Return (X, Y) of the center of cell containing provided text 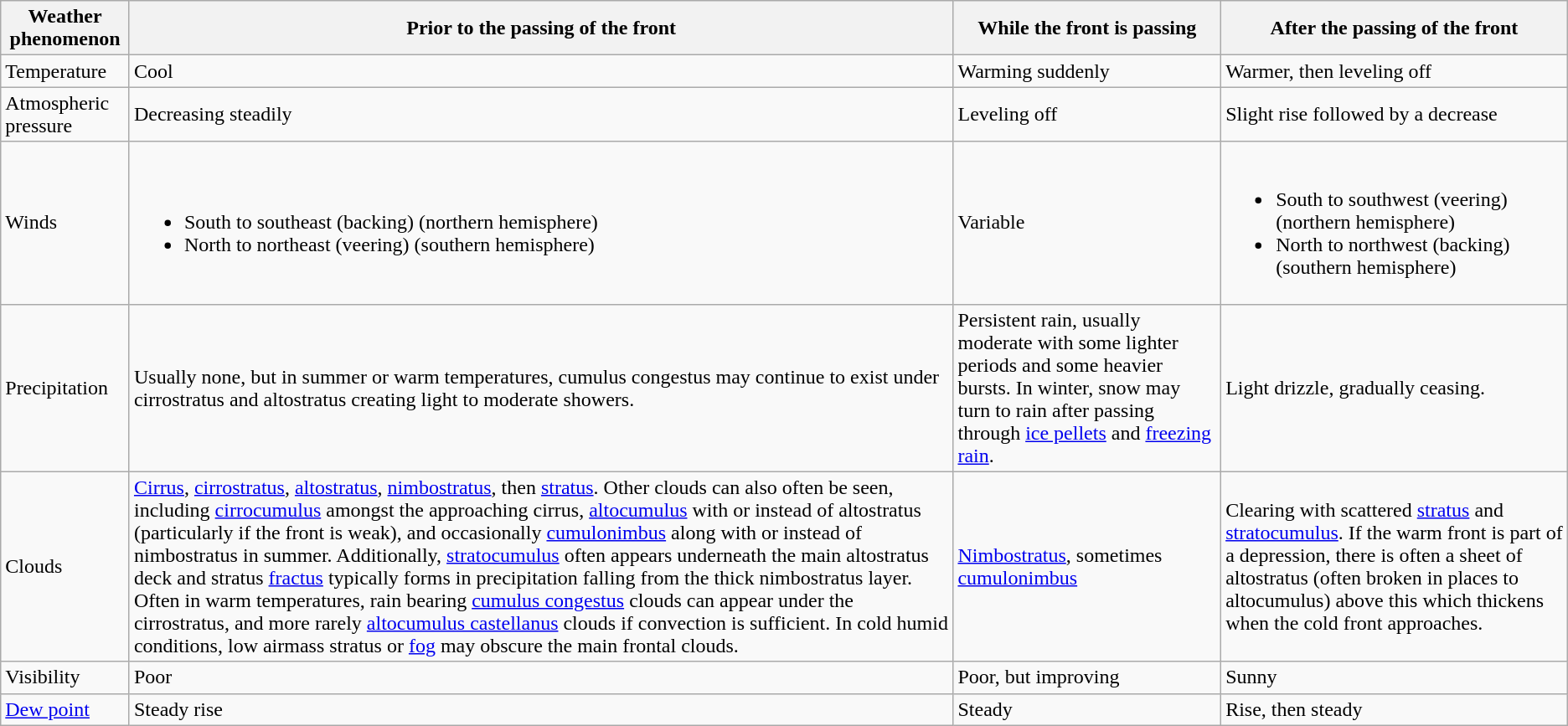
Dew point (65, 709)
Variable (1087, 223)
Decreasing steadily (541, 114)
Weather phenomenon (65, 28)
South to southeast (backing) (northern hemisphere)North to northeast (veering) (southern hemisphere) (541, 223)
South to southwest (veering) (northern hemisphere)North to northwest (backing) (southern hemisphere) (1395, 223)
Warming suddenly (1087, 71)
Light drizzle, gradually ceasing. (1395, 388)
Leveling off (1087, 114)
Rise, then steady (1395, 709)
Sunny (1395, 677)
While the front is passing (1087, 28)
Clouds (65, 566)
Prior to the passing of the front (541, 28)
Steady (1087, 709)
Temperature (65, 71)
Warmer, then leveling off (1395, 71)
Winds (65, 223)
After the passing of the front (1395, 28)
Poor, but improving (1087, 677)
Visibility (65, 677)
Poor (541, 677)
Nimbostratus, sometimes cumulonimbus (1087, 566)
Precipitation (65, 388)
Steady rise (541, 709)
Slight rise followed by a decrease (1395, 114)
Cool (541, 71)
Atmospheric pressure (65, 114)
